Pinpoint the cell where the given text exists, returning its (X, Y) midpoint coordinate. 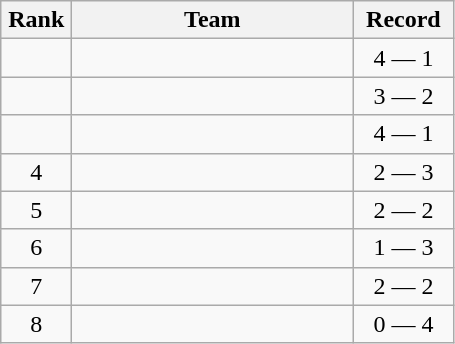
7 (36, 286)
Team (212, 20)
Rank (36, 20)
Record (404, 20)
8 (36, 324)
2 — 3 (404, 172)
5 (36, 210)
4 (36, 172)
1 — 3 (404, 248)
0 — 4 (404, 324)
3 — 2 (404, 96)
6 (36, 248)
